Capture the cell that displays the provided text and extract its [X, Y] central coordinate. 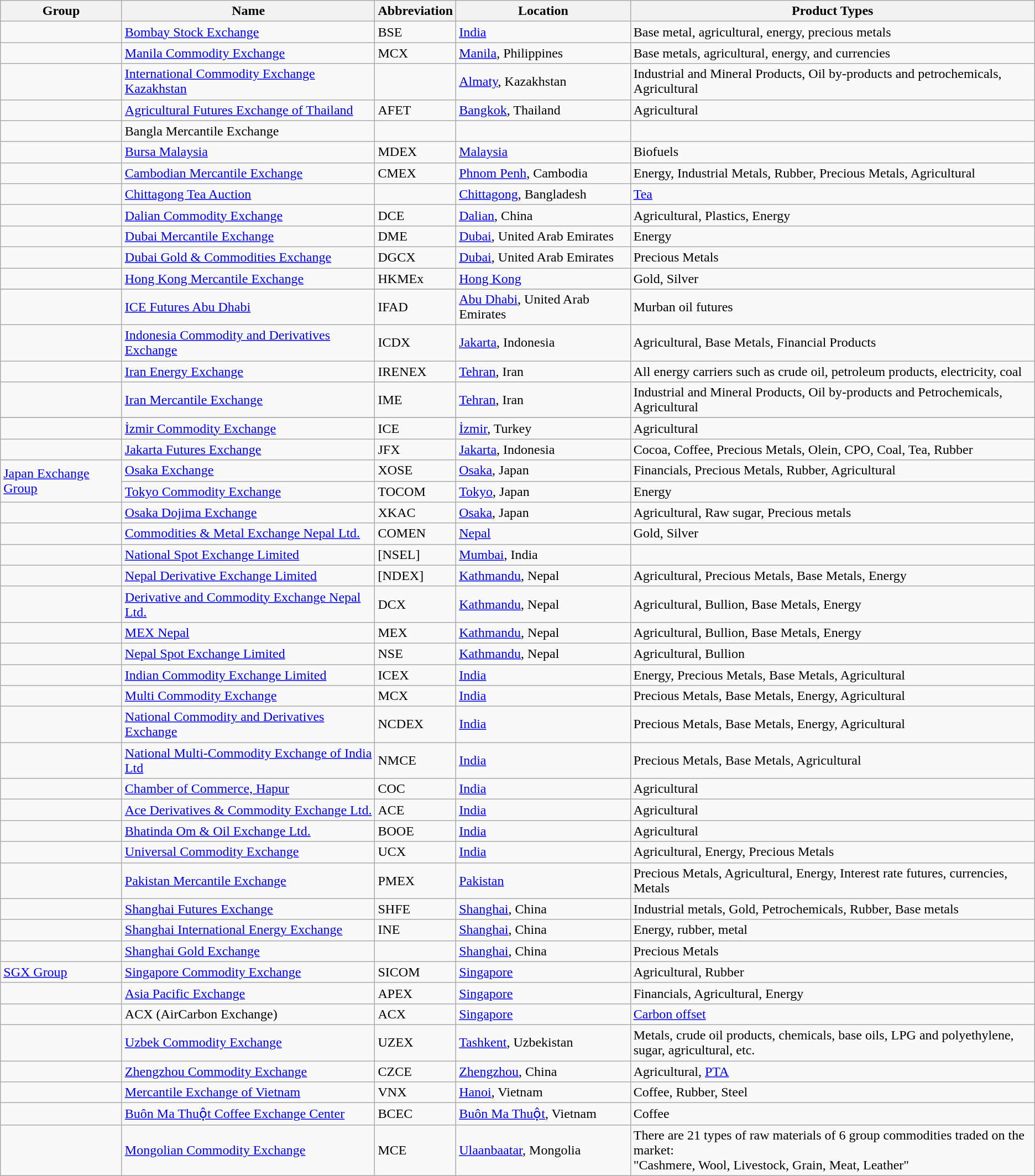
XKAC [416, 513]
Tashkent, Uzbekistan [543, 1043]
Ulaanbaatar, Mongolia [543, 1150]
Osaka Dojima Exchange [248, 513]
Phnom Penh, Cambodia [543, 173]
Bombay Stock Exchange [248, 32]
Group [61, 11]
Osaka Exchange [248, 471]
ACX [416, 1014]
COMEN [416, 534]
Buôn Ma Thuột Coffee Exchange Center [248, 1114]
NSE [416, 654]
Dubai Gold & Commodities Exchange [248, 257]
İzmir, Turkey [543, 428]
APEX [416, 993]
National Spot Exchange Limited [248, 555]
İzmir Commodity Exchange [248, 428]
Metals, crude oil products, chemicals, base oils, LPG and polyethylene, sugar, agricultural, etc. [833, 1043]
VNX [416, 1093]
[NDEX] [416, 576]
BSE [416, 32]
MDEX [416, 152]
Tea [833, 194]
Agricultural, Precious Metals, Base Metals, Energy [833, 576]
Industrial and Mineral Products, Oil by-products and Petrochemicals, Agricultural [833, 400]
Product Types [833, 11]
Energy, Industrial Metals, Rubber, Precious Metals, Agricultural [833, 173]
Coffee [833, 1114]
Chittagong, Bangladesh [543, 194]
DCE [416, 215]
BOOE [416, 831]
HKMEx [416, 278]
Financials, Agricultural, Energy [833, 993]
National Multi-Commodity Exchange of India Ltd [248, 761]
Pakistan Mercantile Exchange [248, 880]
Chamber of Commerce, Hapur [248, 789]
Agricultural, Base Metals, Financial Products [833, 343]
Manila Commodity Exchange [248, 53]
Indonesia Commodity and Derivatives Exchange [248, 343]
SGX Group [61, 972]
Base metals, agricultural, energy, and currencies [833, 53]
Iran Mercantile Exchange [248, 400]
Mercantile Exchange of Vietnam [248, 1093]
Agricultural, Plastics, Energy [833, 215]
SICOM [416, 972]
National Commodity and Derivatives Exchange [248, 724]
Cambodian Mercantile Exchange [248, 173]
Bangla Mercantile Exchange [248, 131]
DGCX [416, 257]
JFX [416, 450]
Tokyo Commodity Exchange [248, 492]
Mumbai, India [543, 555]
Cocoa, Coffee, Precious Metals, Olein, CPO, Coal, Tea, Rubber [833, 450]
Zhengzhou, China [543, 1071]
Multi Commodity Exchange [248, 696]
[NSEL] [416, 555]
Abu Dhabi, United Arab Emirates [543, 307]
NCDEX [416, 724]
DCX [416, 604]
Uzbek Commodity Exchange [248, 1043]
IFAD [416, 307]
ACX (AirCarbon Exchange) [248, 1014]
Coffee, Rubber, Steel [833, 1093]
Energy, rubber, metal [833, 930]
Shanghai Gold Exchange [248, 951]
There are 21 types of raw materials of 6 group commodities traded on the market:"Cashmere, Wool, Livestock, Grain, Meat, Leather" [833, 1150]
Buôn Ma Thuột, Vietnam [543, 1114]
Abbreviation [416, 11]
Iran Energy Exchange [248, 372]
Agricultural, Bullion [833, 654]
Agricultural, Energy, Precious Metals [833, 852]
MEX Nepal [248, 633]
Agricultural, Raw sugar, Precious metals [833, 513]
Indian Commodity Exchange Limited [248, 675]
PMEX [416, 880]
ICE [416, 428]
Tokyo, Japan [543, 492]
MEX [416, 633]
Bangkok, Thailand [543, 110]
DME [416, 236]
Name [248, 11]
BCEC [416, 1114]
COC [416, 789]
Nepal [543, 534]
IRENEX [416, 372]
INE [416, 930]
Commodities & Metal Exchange Nepal Ltd. [248, 534]
CMEX [416, 173]
ACE [416, 810]
UCX [416, 852]
Dalian, China [543, 215]
Precious Metals, Base Metals, Agricultural [833, 761]
Bhatinda Om & Oil Exchange Ltd. [248, 831]
Agricultural, Rubber [833, 972]
Zhengzhou Commodity Exchange [248, 1071]
Energy, Precious Metals, Base Metals, Agricultural [833, 675]
Asia Pacific Exchange [248, 993]
Carbon offset [833, 1014]
Jakarta Futures Exchange [248, 450]
Dalian Commodity Exchange [248, 215]
Base metal, agricultural, energy, precious metals [833, 32]
Dubai Mercantile Exchange [248, 236]
ICEX [416, 675]
Singapore Commodity Exchange [248, 972]
Shanghai Futures Exchange [248, 909]
XOSE [416, 471]
International Commodity Exchange Kazakhstan [248, 82]
MCE [416, 1150]
Nepal Derivative Exchange Limited [248, 576]
TOCOM [416, 492]
AFET [416, 110]
Murban oil futures [833, 307]
ICDX [416, 343]
Nepal Spot Exchange Limited [248, 654]
Almaty, Kazakhstan [543, 82]
Financials, Precious Metals, Rubber, Agricultural [833, 471]
Agricultural Futures Exchange of Thailand [248, 110]
Japan Exchange Group [61, 481]
ICE Futures Abu Dhabi [248, 307]
SHFE [416, 909]
Pakistan [543, 880]
Industrial metals, Gold, Petrochemicals, Rubber, Base metals [833, 909]
UZEX [416, 1043]
Universal Commodity Exchange [248, 852]
Shanghai International Energy Exchange [248, 930]
Biofuels [833, 152]
Manila, Philippines [543, 53]
Location [543, 11]
CZCE [416, 1071]
IME [416, 400]
Ace Derivatives & Commodity Exchange Ltd. [248, 810]
Malaysia [543, 152]
All energy carriers such as crude oil, petroleum products, electricity, coal [833, 372]
Chittagong Tea Auction [248, 194]
Industrial and Mineral Products, Oil by-products and petrochemicals, Agricultural [833, 82]
Hong Kong Mercantile Exchange [248, 278]
Mongolian Commodity Exchange [248, 1150]
NMCE [416, 761]
Hanoi, Vietnam [543, 1093]
Precious Metals, Agricultural, Energy, Interest rate futures, currencies, Metals [833, 880]
Derivative and Commodity Exchange Nepal Ltd. [248, 604]
Agricultural, PTA [833, 1071]
Hong Kong [543, 278]
Bursa Malaysia [248, 152]
